Determine the (X, Y) coordinate at the center of the cell enclosing the given text.  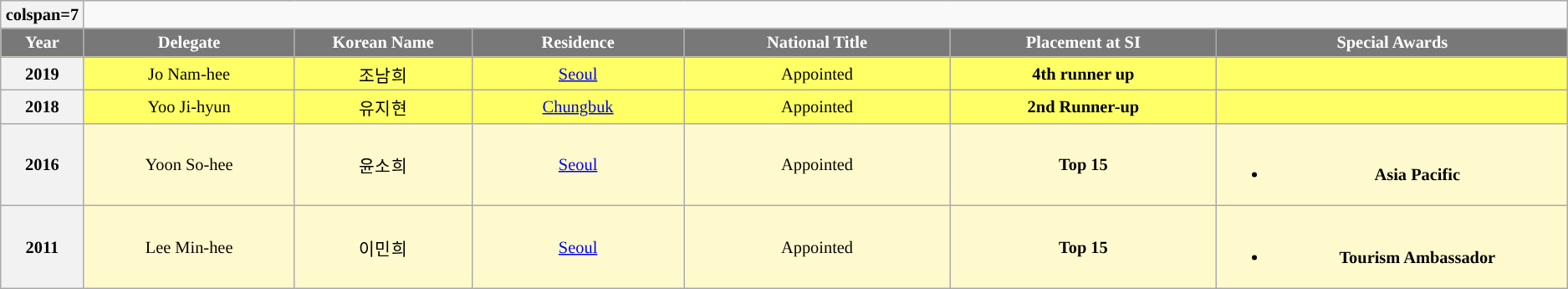
Year (42, 43)
2018 (42, 106)
Chungbuk (578, 106)
유지현 (383, 106)
조남희 (383, 74)
2019 (42, 74)
이민희 (383, 246)
4th runner up (1084, 74)
Tourism Ambassador (1392, 246)
Lee Min-hee (189, 246)
2nd Runner-up (1084, 106)
Special Awards (1392, 43)
2016 (42, 164)
Residence (578, 43)
Asia Pacific (1392, 164)
Placement at SI (1084, 43)
Korean Name (383, 43)
Jo Nam-hee (189, 74)
Yoon So-hee (189, 164)
National Title (817, 43)
colspan=7 (42, 14)
윤소희 (383, 164)
2011 (42, 246)
Yoo Ji-hyun (189, 106)
Delegate (189, 43)
